Scan for the cell matching the given text and deliver its (x, y) coordinate at center. 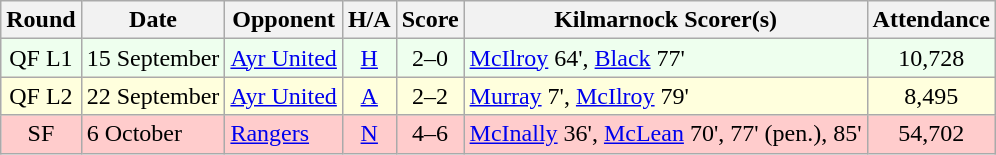
2–2 (430, 96)
Score (430, 20)
McIlroy 64', Black 77' (666, 58)
8,495 (931, 96)
A (369, 96)
54,702 (931, 134)
Murray 7', McIlroy 79' (666, 96)
Attendance (931, 20)
2–0 (430, 58)
QF L2 (41, 96)
Rangers (284, 134)
H (369, 58)
Opponent (284, 20)
N (369, 134)
Round (41, 20)
22 September (153, 96)
H/A (369, 20)
Kilmarnock Scorer(s) (666, 20)
QF L1 (41, 58)
4–6 (430, 134)
6 October (153, 134)
15 September (153, 58)
10,728 (931, 58)
SF (41, 134)
McInally 36', McLean 70', 77' (pen.), 85' (666, 134)
Date (153, 20)
